Find where the given text appears and provide that cell's center as (x, y) coordinate. 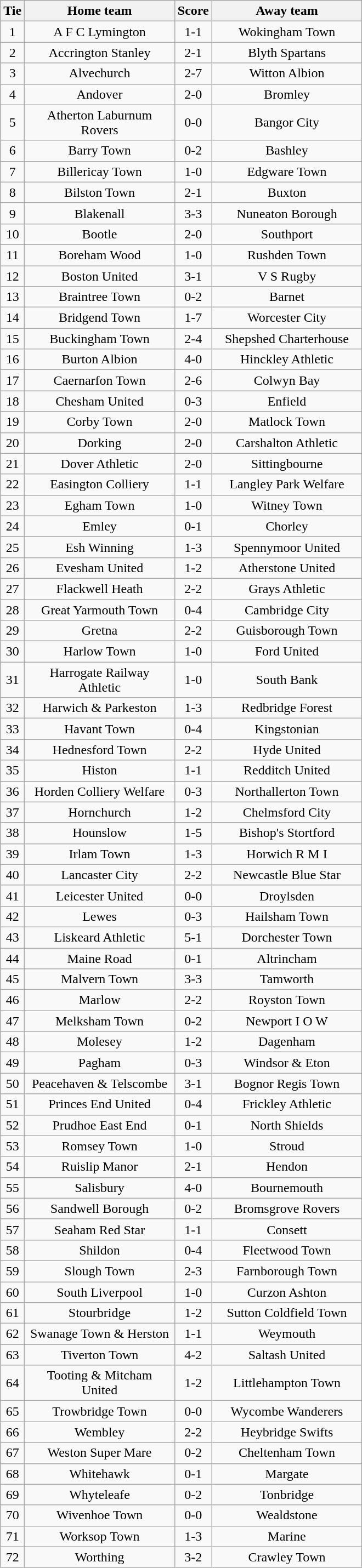
32 (13, 708)
Wokingham Town (287, 32)
Redditch United (287, 771)
Tonbridge (287, 1495)
71 (13, 1536)
61 (13, 1313)
Home team (100, 11)
27 (13, 589)
Witney Town (287, 505)
62 (13, 1334)
Margate (287, 1474)
Worcester City (287, 318)
21 (13, 464)
Worthing (100, 1557)
Buxton (287, 192)
Sutton Coldfield Town (287, 1313)
49 (13, 1063)
North Shields (287, 1125)
22 (13, 484)
3-2 (193, 1557)
16 (13, 360)
Consett (287, 1229)
Blyth Spartans (287, 53)
Hounslow (100, 833)
Salisbury (100, 1188)
Hendon (287, 1167)
70 (13, 1515)
Buckingham Town (100, 339)
Billericay Town (100, 172)
Dorking (100, 443)
30 (13, 652)
South Bank (287, 680)
Stourbridge (100, 1313)
6 (13, 151)
Weston Super Mare (100, 1453)
7 (13, 172)
Bangor City (287, 123)
63 (13, 1355)
Flackwell Heath (100, 589)
Dover Athletic (100, 464)
Wycombe Wanderers (287, 1411)
Hyde United (287, 750)
Bognor Regis Town (287, 1084)
Burton Albion (100, 360)
Tooting & Mitcham United (100, 1383)
55 (13, 1188)
44 (13, 959)
Fleetwood Town (287, 1250)
54 (13, 1167)
39 (13, 854)
Wealdstone (287, 1515)
47 (13, 1021)
Horwich R M I (287, 854)
19 (13, 422)
Braintree Town (100, 297)
Tiverton Town (100, 1355)
Bishop's Stortford (287, 833)
Harwich & Parkeston (100, 708)
Emley (100, 526)
50 (13, 1084)
Romsey Town (100, 1146)
20 (13, 443)
Harlow Town (100, 652)
Boston United (100, 276)
Bootle (100, 234)
Carshalton Athletic (287, 443)
Hailsham Town (287, 916)
1-5 (193, 833)
Altrincham (287, 959)
Atherton Laburnum Rovers (100, 123)
34 (13, 750)
26 (13, 568)
Esh Winning (100, 547)
Dorchester Town (287, 937)
Tie (13, 11)
51 (13, 1104)
Bournemouth (287, 1188)
Malvern Town (100, 979)
Maine Road (100, 959)
Corby Town (100, 422)
57 (13, 1229)
31 (13, 680)
Ford United (287, 652)
Easington Colliery (100, 484)
Great Yarmouth Town (100, 610)
2-6 (193, 380)
Barnet (287, 297)
Bridgend Town (100, 318)
Grays Athletic (287, 589)
Molesey (100, 1042)
Bashley (287, 151)
Shildon (100, 1250)
Ruislip Manor (100, 1167)
38 (13, 833)
18 (13, 401)
Droylsden (287, 896)
17 (13, 380)
36 (13, 791)
5 (13, 123)
43 (13, 937)
46 (13, 1000)
Princes End United (100, 1104)
Cheltenham Town (287, 1453)
Sittingbourne (287, 464)
Slough Town (100, 1271)
11 (13, 255)
Colwyn Bay (287, 380)
Havant Town (100, 729)
25 (13, 547)
Blakenall (100, 213)
2-3 (193, 1271)
Barry Town (100, 151)
3 (13, 73)
Caernarfon Town (100, 380)
Bilston Town (100, 192)
Alvechurch (100, 73)
Weymouth (287, 1334)
Redbridge Forest (287, 708)
Horden Colliery Welfare (100, 791)
Chorley (287, 526)
13 (13, 297)
15 (13, 339)
69 (13, 1495)
Enfield (287, 401)
Frickley Athletic (287, 1104)
Wembley (100, 1432)
Curzon Ashton (287, 1292)
Kingstonian (287, 729)
Guisborough Town (287, 631)
Nuneaton Borough (287, 213)
Lewes (100, 916)
Chelmsford City (287, 812)
1-7 (193, 318)
Royston Town (287, 1000)
5-1 (193, 937)
Spennymoor United (287, 547)
Edgware Town (287, 172)
Matlock Town (287, 422)
Saltash United (287, 1355)
Shepshed Charterhouse (287, 339)
Langley Park Welfare (287, 484)
Boreham Wood (100, 255)
Rushden Town (287, 255)
Marine (287, 1536)
66 (13, 1432)
37 (13, 812)
Melksham Town (100, 1021)
10 (13, 234)
1 (13, 32)
40 (13, 875)
2-7 (193, 73)
Hednesford Town (100, 750)
2-4 (193, 339)
Gretna (100, 631)
28 (13, 610)
Cambridge City (287, 610)
Chesham United (100, 401)
Crawley Town (287, 1557)
South Liverpool (100, 1292)
59 (13, 1271)
65 (13, 1411)
Hinckley Athletic (287, 360)
Histon (100, 771)
Worksop Town (100, 1536)
58 (13, 1250)
Southport (287, 234)
4 (13, 94)
Marlow (100, 1000)
Whitehawk (100, 1474)
41 (13, 896)
Andover (100, 94)
Bromley (287, 94)
A F C Lymington (100, 32)
Newcastle Blue Star (287, 875)
Windsor & Eton (287, 1063)
64 (13, 1383)
45 (13, 979)
Littlehampton Town (287, 1383)
33 (13, 729)
53 (13, 1146)
29 (13, 631)
Bromsgrove Rovers (287, 1208)
67 (13, 1453)
Sandwell Borough (100, 1208)
Atherstone United (287, 568)
23 (13, 505)
Liskeard Athletic (100, 937)
Heybridge Swifts (287, 1432)
14 (13, 318)
Prudhoe East End (100, 1125)
Swanage Town & Herston (100, 1334)
Irlam Town (100, 854)
Newport I O W (287, 1021)
Trowbridge Town (100, 1411)
24 (13, 526)
12 (13, 276)
Seaham Red Star (100, 1229)
72 (13, 1557)
Hornchurch (100, 812)
42 (13, 916)
Egham Town (100, 505)
60 (13, 1292)
68 (13, 1474)
Away team (287, 11)
2 (13, 53)
V S Rugby (287, 276)
Leicester United (100, 896)
Tamworth (287, 979)
Harrogate Railway Athletic (100, 680)
Witton Albion (287, 73)
52 (13, 1125)
9 (13, 213)
Northallerton Town (287, 791)
56 (13, 1208)
35 (13, 771)
Score (193, 11)
Farnborough Town (287, 1271)
Wivenhoe Town (100, 1515)
Lancaster City (100, 875)
Peacehaven & Telscombe (100, 1084)
Whyteleafe (100, 1495)
Dagenham (287, 1042)
Stroud (287, 1146)
8 (13, 192)
Evesham United (100, 568)
Accrington Stanley (100, 53)
Pagham (100, 1063)
48 (13, 1042)
4-2 (193, 1355)
